Detect which cell encompasses the target text, then output its (X, Y) center coordinate. 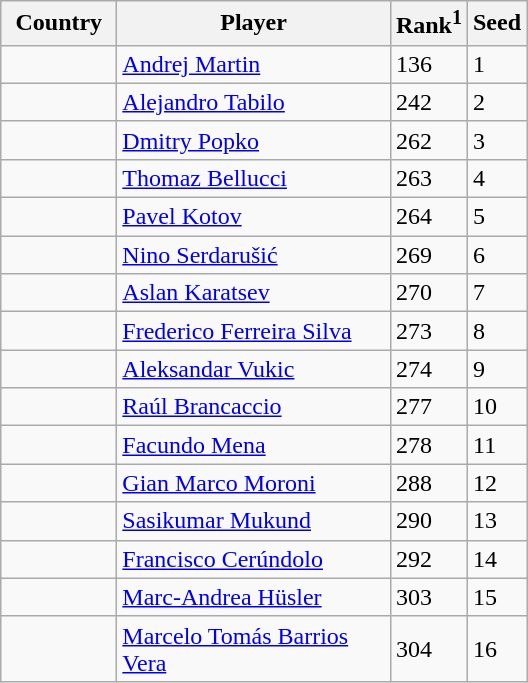
264 (428, 217)
Facundo Mena (254, 445)
1 (496, 64)
288 (428, 483)
242 (428, 102)
Seed (496, 24)
Francisco Cerúndolo (254, 559)
Player (254, 24)
269 (428, 255)
2 (496, 102)
Nino Serdarušić (254, 255)
274 (428, 369)
303 (428, 597)
12 (496, 483)
11 (496, 445)
136 (428, 64)
Aleksandar Vukic (254, 369)
7 (496, 293)
290 (428, 521)
292 (428, 559)
Pavel Kotov (254, 217)
6 (496, 255)
Marc-Andrea Hüsler (254, 597)
Raúl Brancaccio (254, 407)
15 (496, 597)
8 (496, 331)
Alejandro Tabilo (254, 102)
Rank1 (428, 24)
9 (496, 369)
Gian Marco Moroni (254, 483)
Thomaz Bellucci (254, 178)
263 (428, 178)
Sasikumar Mukund (254, 521)
270 (428, 293)
Marcelo Tomás Barrios Vera (254, 648)
304 (428, 648)
14 (496, 559)
Andrej Martin (254, 64)
10 (496, 407)
262 (428, 140)
273 (428, 331)
16 (496, 648)
Aslan Karatsev (254, 293)
5 (496, 217)
3 (496, 140)
Country (59, 24)
4 (496, 178)
Frederico Ferreira Silva (254, 331)
Dmitry Popko (254, 140)
13 (496, 521)
277 (428, 407)
278 (428, 445)
